Return [X, Y] of the center of cell containing provided text 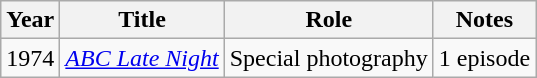
ABC Late Night [142, 58]
Role [328, 20]
Special photography [328, 58]
1 episode [484, 58]
Year [30, 20]
Notes [484, 20]
1974 [30, 58]
Title [142, 20]
